Capture the cell that displays the provided text and extract its (X, Y) central coordinate. 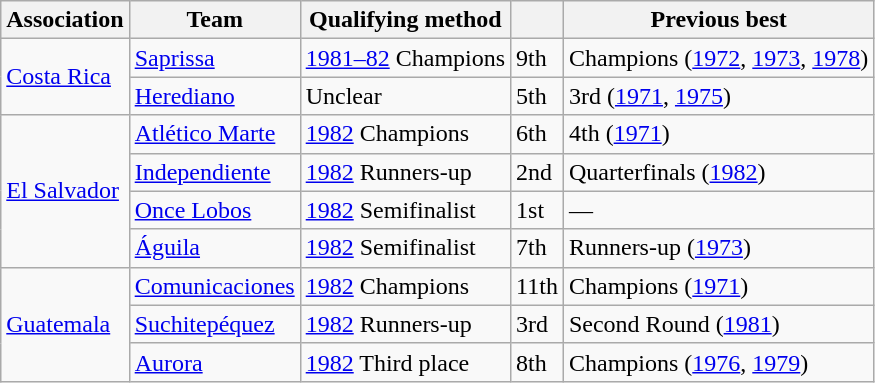
Independiente (214, 172)
Guatemala (65, 324)
Águila (214, 248)
Champions (1971) (718, 286)
Qualifying method (405, 20)
2nd (538, 172)
1982 Third place (405, 362)
Second Round (1981) (718, 324)
9th (538, 58)
Association (65, 20)
1981–82 Champions (405, 58)
Herediano (214, 96)
Costa Rica (65, 77)
Team (214, 20)
Aurora (214, 362)
Suchitepéquez (214, 324)
6th (538, 134)
4th (1971) (718, 134)
8th (538, 362)
Saprissa (214, 58)
7th (538, 248)
Unclear (405, 96)
1st (538, 210)
3rd (1971, 1975) (718, 96)
Once Lobos (214, 210)
El Salvador (65, 191)
— (718, 210)
5th (538, 96)
11th (538, 286)
Atlético Marte (214, 134)
Previous best (718, 20)
Quarterfinals (1982) (718, 172)
Champions (1972, 1973, 1978) (718, 58)
3rd (538, 324)
Runners-up (1973) (718, 248)
Champions (1976, 1979) (718, 362)
Comunicaciones (214, 286)
